Detect which cell encompasses the target text, then output its (X, Y) center coordinate. 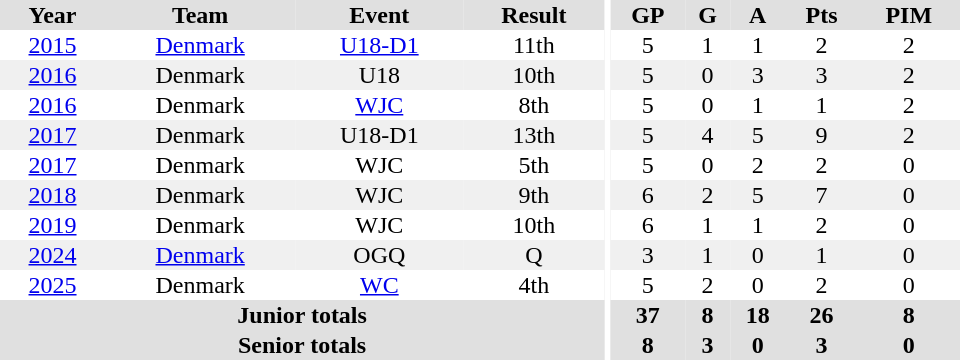
Result (534, 15)
2025 (52, 285)
4th (534, 285)
18 (758, 315)
2018 (52, 195)
Q (534, 255)
Year (52, 15)
PIM (909, 15)
Junior totals (302, 315)
5th (534, 165)
11th (534, 45)
G (708, 15)
9th (534, 195)
13th (534, 135)
9 (821, 135)
OGQ (379, 255)
8th (534, 105)
WC (379, 285)
26 (821, 315)
Event (379, 15)
4 (708, 135)
2019 (52, 225)
Senior totals (302, 345)
7 (821, 195)
2024 (52, 255)
2015 (52, 45)
37 (648, 315)
Team (200, 15)
A (758, 15)
Pts (821, 15)
U18 (379, 75)
GP (648, 15)
